Locate the cell with the specified text and output its (x, y) center coordinate. 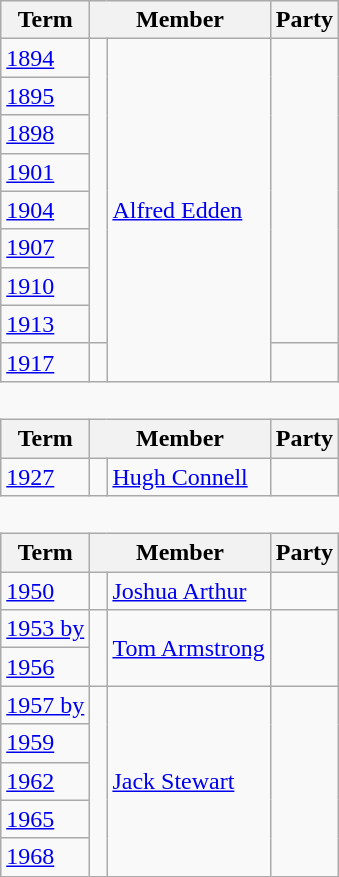
1910 (46, 286)
1917 (46, 362)
Tom Armstrong (188, 648)
1953 by (46, 629)
1959 (46, 743)
1962 (46, 781)
Hugh Connell (188, 477)
1901 (46, 172)
Jack Stewart (188, 781)
Alfred Edden (188, 210)
1927 (46, 477)
1956 (46, 667)
1913 (46, 324)
1968 (46, 857)
1898 (46, 134)
1904 (46, 210)
1895 (46, 96)
1957 by (46, 705)
1965 (46, 819)
1894 (46, 58)
1950 (46, 591)
1907 (46, 248)
Joshua Arthur (188, 591)
